Determine the (x, y) coordinate at the center of the cell enclosing the given text.  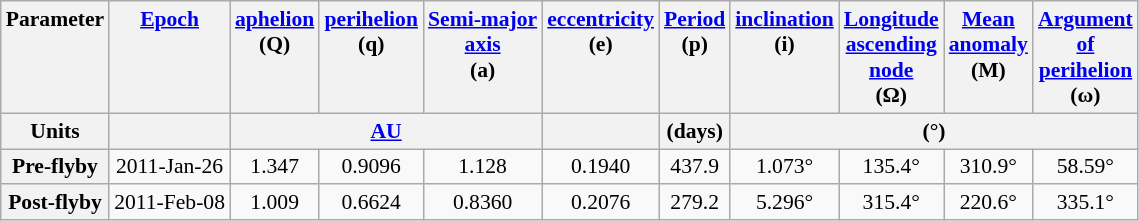
1.347 (274, 167)
Meananomaly(M) (988, 57)
aphelion(Q) (274, 57)
310.9° (988, 167)
0.2076 (600, 203)
Units (55, 131)
0.8360 (482, 203)
Semi-majoraxis(a) (482, 57)
eccentricity(e) (600, 57)
58.59° (1086, 167)
135.4° (892, 167)
315.4° (892, 203)
0.6624 (371, 203)
Argumentofperihelion(ω) (1086, 57)
AU (386, 131)
2011-Jan-26 (170, 167)
1.073° (784, 167)
Epoch (170, 57)
Post-flyby (55, 203)
Pre-flyby (55, 167)
(days) (694, 131)
279.2 (694, 203)
2011-Feb-08 (170, 203)
437.9 (694, 167)
inclination(i) (784, 57)
5.296° (784, 203)
0.9096 (371, 167)
220.6° (988, 203)
1.009 (274, 203)
Parameter (55, 57)
Longitudeascendingnode(Ω) (892, 57)
1.128 (482, 167)
335.1° (1086, 203)
perihelion(q) (371, 57)
(°) (934, 131)
Period(p) (694, 57)
0.1940 (600, 167)
